Return the [x, y] coordinate for the center point of the cell that contains the specified text.  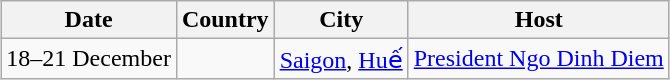
Country [225, 20]
President Ngo Dinh Diem [538, 59]
Date [89, 20]
Host [538, 20]
Saigon, Huế [341, 59]
18–21 December [89, 59]
City [341, 20]
